Extract the (X, Y) coordinate from the center of the cell holding the provided text.  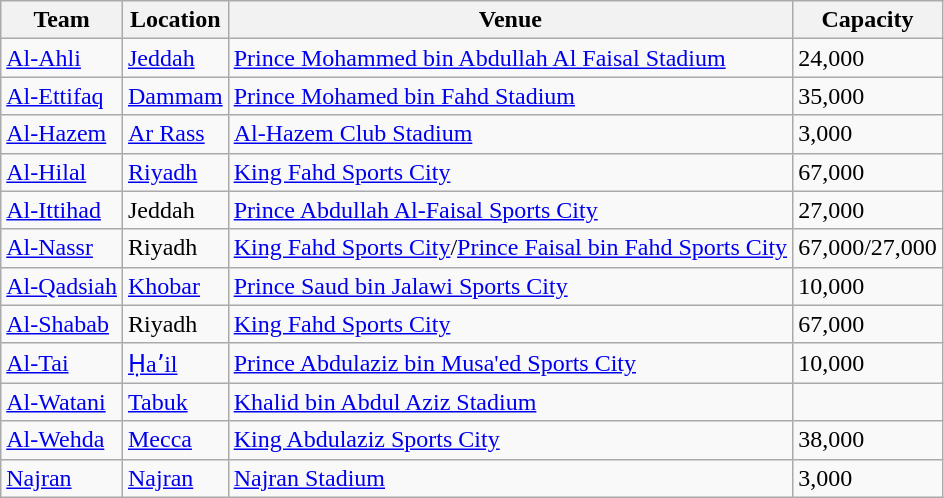
Prince Abdulaziz bin Musa'ed Sports City (510, 363)
Al-Wehda (62, 440)
Prince Saud bin Jalawi Sports City (510, 286)
24,000 (868, 58)
Prince Abdullah Al-Faisal Sports City (510, 210)
Al-Hazem (62, 134)
Al-Qadsiah (62, 286)
King Abdulaziz Sports City (510, 440)
Al-Tai (62, 363)
Al-Watani (62, 402)
Team (62, 20)
38,000 (868, 440)
Al-Ettifaq (62, 96)
Ar Rass (175, 134)
67,000/27,000 (868, 248)
Capacity (868, 20)
Ḥaʼil (175, 363)
Al-Ahli (62, 58)
Al-Hazem Club Stadium (510, 134)
Dammam (175, 96)
Khalid bin Abdul Aziz Stadium (510, 402)
35,000 (868, 96)
Location (175, 20)
Najran Stadium (510, 478)
Al-Ittihad (62, 210)
Al-Shabab (62, 324)
Al-Hilal (62, 172)
Prince Mohammed bin Abdullah Al Faisal Stadium (510, 58)
King Fahd Sports City/Prince Faisal bin Fahd Sports City (510, 248)
Tabuk (175, 402)
Khobar (175, 286)
Venue (510, 20)
Mecca (175, 440)
Prince Mohamed bin Fahd Stadium (510, 96)
27,000 (868, 210)
Al-Nassr (62, 248)
